For the text-containing cell, return its midpoint in [x, y] coordinate format. 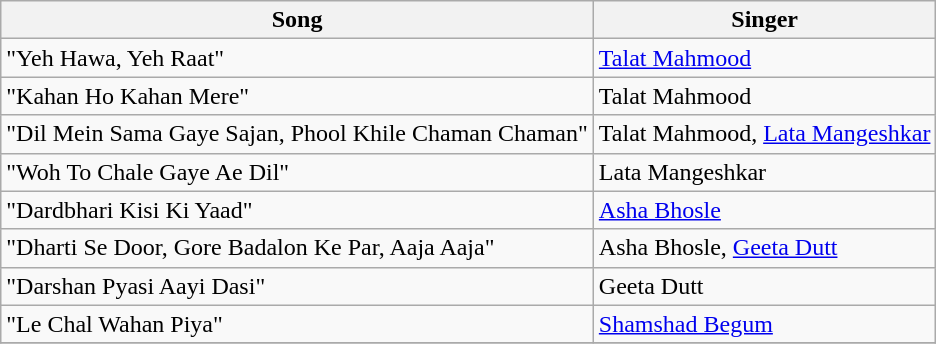
Lata Mangeshkar [764, 172]
Asha Bhosle [764, 210]
"Dil Mein Sama Gaye Sajan, Phool Khile Chaman Chaman" [298, 134]
"Woh To Chale Gaye Ae Dil" [298, 172]
"Yeh Hawa, Yeh Raat" [298, 58]
"Darshan Pyasi Aayi Dasi" [298, 286]
Talat Mahmood, Lata Mangeshkar [764, 134]
Geeta Dutt [764, 286]
Asha Bhosle, Geeta Dutt [764, 248]
"Dardbhari Kisi Ki Yaad" [298, 210]
"Dharti Se Door, Gore Badalon Ke Par, Aaja Aaja" [298, 248]
Song [298, 20]
Singer [764, 20]
"Kahan Ho Kahan Mere" [298, 96]
Shamshad Begum [764, 324]
"Le Chal Wahan Piya" [298, 324]
